Output the (X, Y) coordinate of the center of the cell containing the given text.  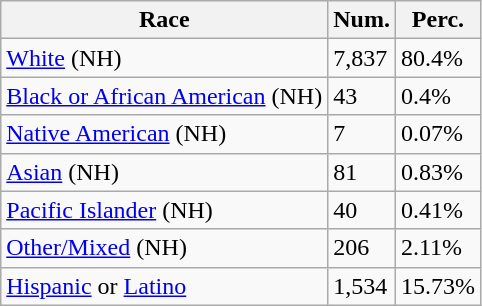
Asian (NH) (164, 172)
7,837 (362, 58)
0.83% (438, 172)
Race (164, 20)
80.4% (438, 58)
0.4% (438, 96)
Black or African American (NH) (164, 96)
Native American (NH) (164, 134)
2.11% (438, 248)
0.41% (438, 210)
0.07% (438, 134)
Pacific Islander (NH) (164, 210)
Perc. (438, 20)
15.73% (438, 286)
Hispanic or Latino (164, 286)
1,534 (362, 286)
81 (362, 172)
40 (362, 210)
7 (362, 134)
White (NH) (164, 58)
Other/Mixed (NH) (164, 248)
206 (362, 248)
Num. (362, 20)
43 (362, 96)
